Extract the [X, Y] coordinate from the center of the cell holding the provided text.  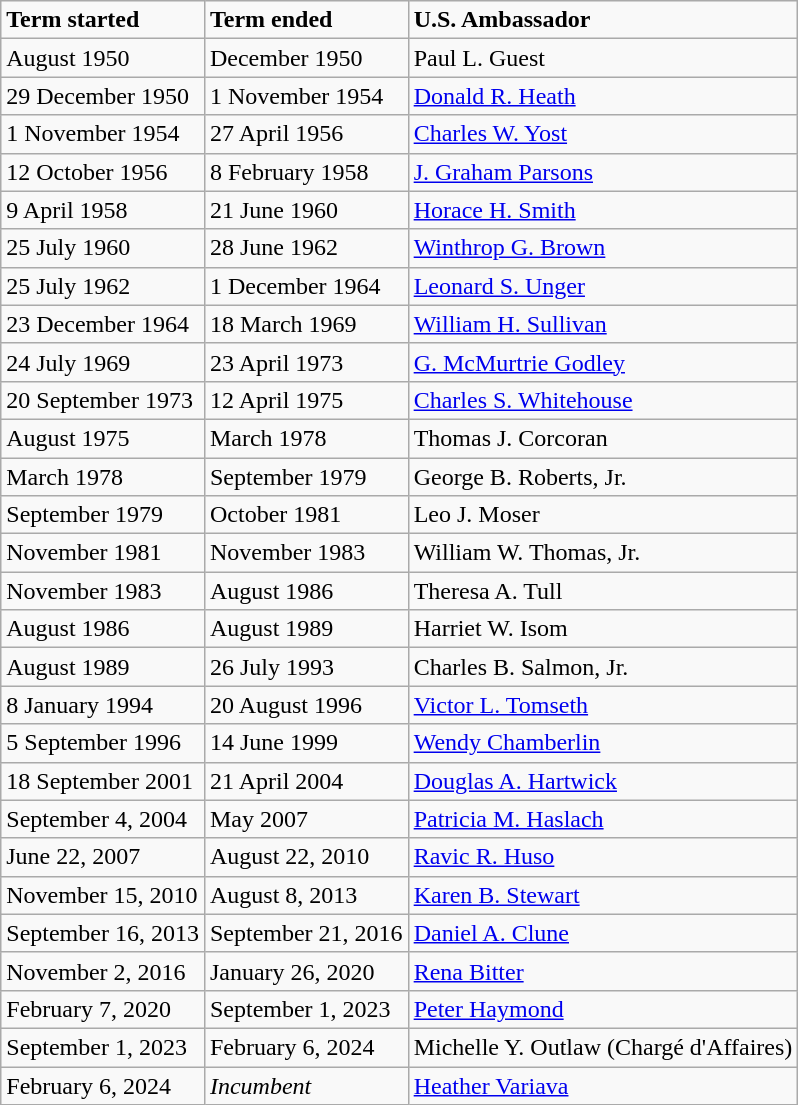
20 August 1996 [306, 705]
25 July 1962 [103, 286]
25 July 1960 [103, 248]
26 July 1993 [306, 667]
Harriet W. Isom [603, 629]
Karen B. Stewart [603, 895]
Charles B. Salmon, Jr. [603, 667]
5 September 1996 [103, 743]
Leonard S. Unger [603, 286]
November 15, 2010 [103, 895]
24 July 1969 [103, 362]
May 2007 [306, 819]
Leo J. Moser [603, 515]
Theresa A. Tull [603, 591]
August 1950 [103, 58]
Rena Bitter [603, 971]
Daniel A. Clune [603, 933]
February 7, 2020 [103, 1009]
Peter Haymond [603, 1009]
12 October 1956 [103, 172]
Wendy Chamberlin [603, 743]
29 December 1950 [103, 96]
November 2, 2016 [103, 971]
28 June 1962 [306, 248]
20 September 1973 [103, 400]
August 22, 2010 [306, 857]
21 June 1960 [306, 210]
18 March 1969 [306, 324]
December 1950 [306, 58]
1 December 1964 [306, 286]
27 April 1956 [306, 134]
Thomas J. Corcoran [603, 438]
September 21, 2016 [306, 933]
21 April 2004 [306, 781]
18 September 2001 [103, 781]
June 22, 2007 [103, 857]
November 1981 [103, 553]
Douglas A. Hartwick [603, 781]
Winthrop G. Brown [603, 248]
Donald R. Heath [603, 96]
Victor L. Tomseth [603, 705]
8 February 1958 [306, 172]
January 26, 2020 [306, 971]
Michelle Y. Outlaw (Chargé d'Affaires) [603, 1047]
Ravic R. Huso [603, 857]
Term started [103, 20]
William H. Sullivan [603, 324]
Horace H. Smith [603, 210]
August 8, 2013 [306, 895]
October 1981 [306, 515]
14 June 1999 [306, 743]
12 April 1975 [306, 400]
Term ended [306, 20]
9 April 1958 [103, 210]
August 1975 [103, 438]
September 4, 2004 [103, 819]
Paul L. Guest [603, 58]
8 January 1994 [103, 705]
William W. Thomas, Jr. [603, 553]
U.S. Ambassador [603, 20]
Patricia M. Haslach [603, 819]
George B. Roberts, Jr. [603, 477]
G. McMurtrie Godley [603, 362]
Charles W. Yost [603, 134]
Incumbent [306, 1085]
J. Graham Parsons [603, 172]
23 December 1964 [103, 324]
September 16, 2013 [103, 933]
Charles S. Whitehouse [603, 400]
Heather Variava [603, 1085]
23 April 1973 [306, 362]
